Search for the cell housing the specified text and yield its (x, y) center coordinate. 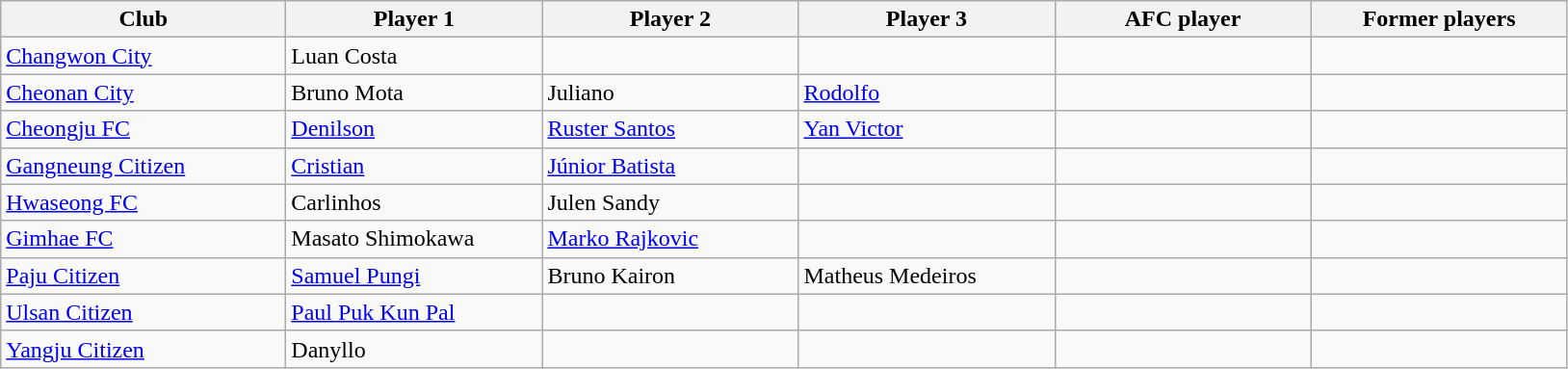
Player 3 (927, 19)
Ulsan Citizen (144, 312)
Ruster Santos (670, 129)
Hwaseong FC (144, 202)
Player 2 (670, 19)
Former players (1439, 19)
AFC player (1183, 19)
Yan Victor (927, 129)
Gangneung Citizen (144, 166)
Club (144, 19)
Gimhae FC (144, 239)
Bruno Mota (414, 92)
Paju Citizen (144, 276)
Júnior Batista (670, 166)
Paul Puk Kun Pal (414, 312)
Cristian (414, 166)
Julen Sandy (670, 202)
Denilson (414, 129)
Matheus Medeiros (927, 276)
Cheonan City (144, 92)
Danyllo (414, 349)
Player 1 (414, 19)
Rodolfo (927, 92)
Bruno Kairon (670, 276)
Yangju Citizen (144, 349)
Samuel Pungi (414, 276)
Marko Rajkovic (670, 239)
Juliano (670, 92)
Masato Shimokawa (414, 239)
Changwon City (144, 56)
Carlinhos (414, 202)
Luan Costa (414, 56)
Cheongju FC (144, 129)
